Detect which cell encompasses the target text, then output its [x, y] center coordinate. 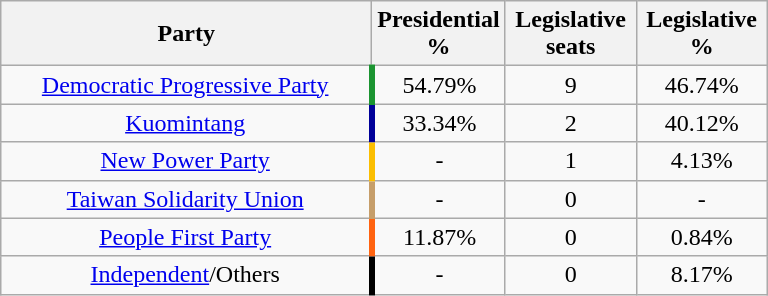
9 [570, 85]
Kuomintang [186, 123]
54.79% [438, 85]
40.12% [702, 123]
Legislative seats [570, 34]
8.17% [702, 275]
2 [570, 123]
Democratic Progressive Party [186, 85]
Legislative % [702, 34]
33.34% [438, 123]
Presidential % [438, 34]
4.13% [702, 161]
People First Party [186, 237]
Party [186, 34]
Taiwan Solidarity Union [186, 199]
New Power Party [186, 161]
0.84% [702, 237]
1 [570, 161]
46.74% [702, 85]
11.87% [438, 237]
Independent/Others [186, 275]
